Detect which cell encompasses the target text, then output its [x, y] center coordinate. 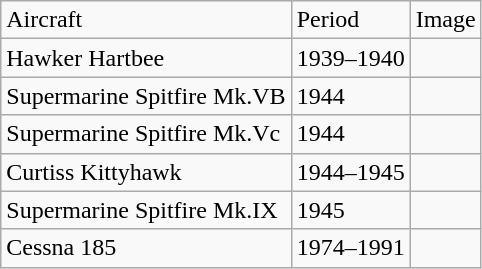
Supermarine Spitfire Mk.Vc [146, 134]
Cessna 185 [146, 248]
Curtiss Kittyhawk [146, 172]
1974–1991 [350, 248]
Hawker Hartbee [146, 58]
Aircraft [146, 20]
Period [350, 20]
1944–1945 [350, 172]
Image [446, 20]
Supermarine Spitfire Mk.VB [146, 96]
1945 [350, 210]
Supermarine Spitfire Mk.IX [146, 210]
1939–1940 [350, 58]
